Determine the (x, y) coordinate at the center of the cell enclosing the given text.  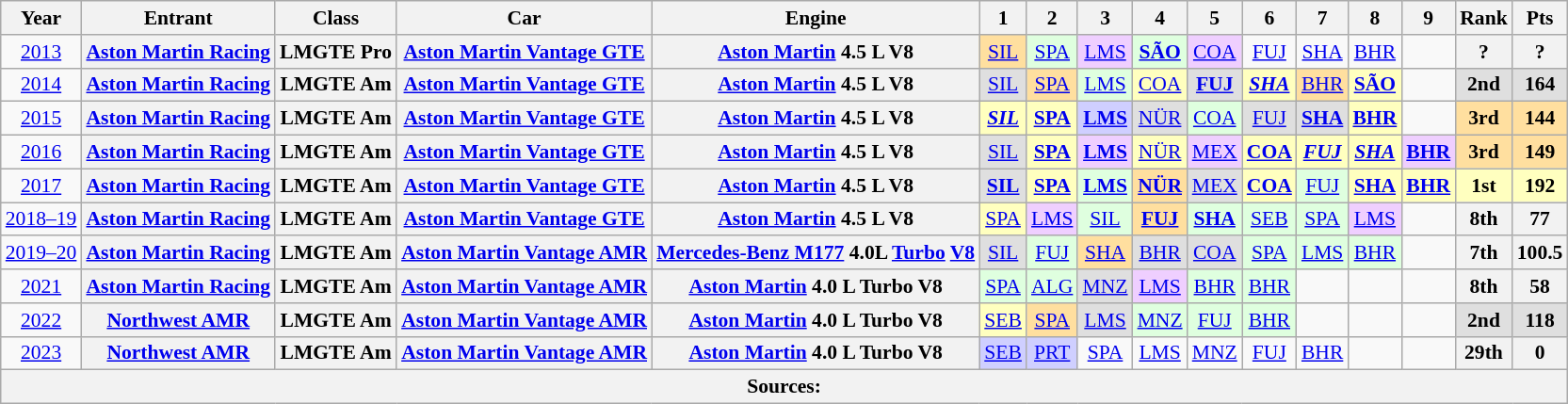
2018–19 (41, 219)
149 (1541, 153)
0 (1541, 353)
Year (41, 18)
Pts (1541, 18)
Class (335, 18)
2 (1053, 18)
7th (1484, 253)
Sources: (784, 387)
4 (1160, 18)
192 (1541, 186)
9 (1428, 18)
3 (1105, 18)
Engine (816, 18)
2013 (41, 52)
Mercedes-Benz M177 4.0L Turbo V8 (816, 253)
PRT (1053, 353)
144 (1541, 119)
2021 (41, 286)
100.5 (1541, 253)
164 (1541, 85)
58 (1541, 286)
5 (1215, 18)
2015 (41, 119)
2023 (41, 353)
ALG (1053, 286)
Car (524, 18)
Entrant (178, 18)
2014 (41, 85)
8 (1375, 18)
LMGTE Pro (335, 52)
2019–20 (41, 253)
29th (1484, 353)
1st (1484, 186)
2022 (41, 320)
77 (1541, 219)
Rank (1484, 18)
2017 (41, 186)
118 (1541, 320)
7 (1322, 18)
2016 (41, 153)
6 (1269, 18)
1 (1003, 18)
